Find where the given text appears and provide that cell's center as [X, Y] coordinate. 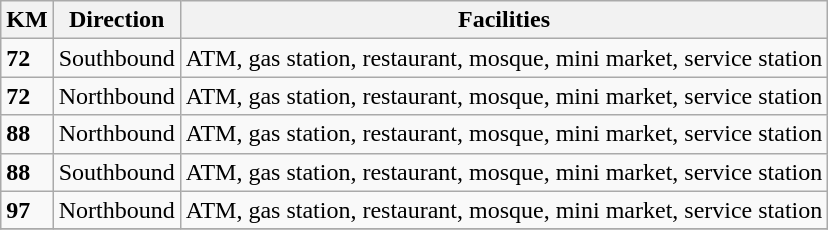
Facilities [504, 20]
Direction [116, 20]
KM [27, 20]
97 [27, 210]
